Determine the (x, y) coordinate at the center of the cell enclosing the given text.  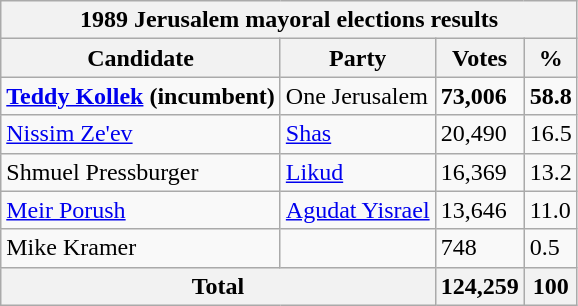
13,646 (480, 210)
Meir Porush (141, 210)
11.0 (550, 210)
Likud (358, 172)
124,259 (480, 286)
58.8 (550, 96)
Agudat Yisrael (358, 210)
Party (358, 58)
One Jerusalem (358, 96)
748 (480, 248)
1989 Jerusalem mayoral elections results (290, 20)
Total (218, 286)
% (550, 58)
73,006 (480, 96)
Shas (358, 134)
Candidate (141, 58)
Mike Kramer (141, 248)
16.5 (550, 134)
Teddy Kollek (incumbent) (141, 96)
16,369 (480, 172)
Shmuel Pressburger (141, 172)
0.5 (550, 248)
Votes (480, 58)
Nissim Ze'ev (141, 134)
20,490 (480, 134)
100 (550, 286)
13.2 (550, 172)
